Provide the [x, y] coordinate of the cell's center where the given text is located.  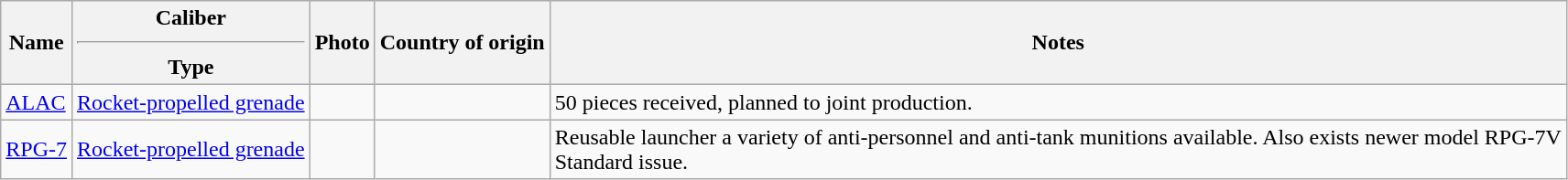
Reusable launcher a variety of anti-personnel and anti-tank munitions available. Also exists newer model RPG-7VStandard issue. [1058, 150]
Notes [1058, 43]
RPG-7 [37, 150]
50 pieces received, planned to joint production. [1058, 102]
Country of origin [462, 43]
Name [37, 43]
Photo [343, 43]
CaliberType [191, 43]
ALAC [37, 102]
